Search for the cell housing the specified text and yield its (x, y) center coordinate. 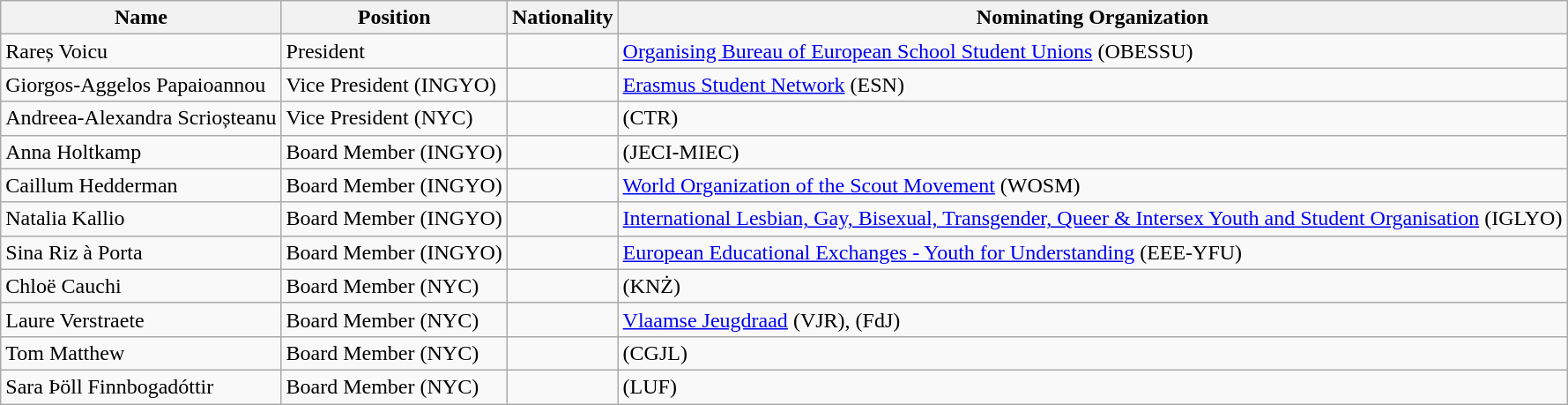
Natalia Kallio (141, 219)
Tom Matthew (141, 353)
Nationality (562, 18)
International Lesbian, Gay, Bisexual, Transgender, Queer & Intersex Youth and Student Organisation (IGLYO) (1093, 219)
Laure Verstraete (141, 319)
Chloë Cauchi (141, 286)
Sara Þöll Finnbogadóttir (141, 386)
(JECI-MIEC) (1093, 152)
Sina Riz à Porta (141, 252)
Nominating Organization (1093, 18)
Vice President (NYC) (394, 118)
Position (394, 18)
World Organization of the Scout Movement (WOSM) (1093, 185)
Andreea-Alexandra Scrioșteanu (141, 118)
Rareș Voicu (141, 51)
(LUF) (1093, 386)
Organising Bureau of European School Student Unions (OBESSU) (1093, 51)
(CTR) (1093, 118)
Erasmus Student Network (ESN) (1093, 85)
Name (141, 18)
(CGJL) (1093, 353)
Caillum Hedderman (141, 185)
Anna Holtkamp (141, 152)
President (394, 51)
Vlaamse Jeugdraad (VJR), (FdJ) (1093, 319)
European Educational Exchanges - Youth for Understanding (EEE-YFU) (1093, 252)
(KNŻ) (1093, 286)
Vice President (INGYO) (394, 85)
Giorgos-Aggelos Papaioannou (141, 85)
